Identify which cell holds the provided text, then report its (X, Y) central coordinate. 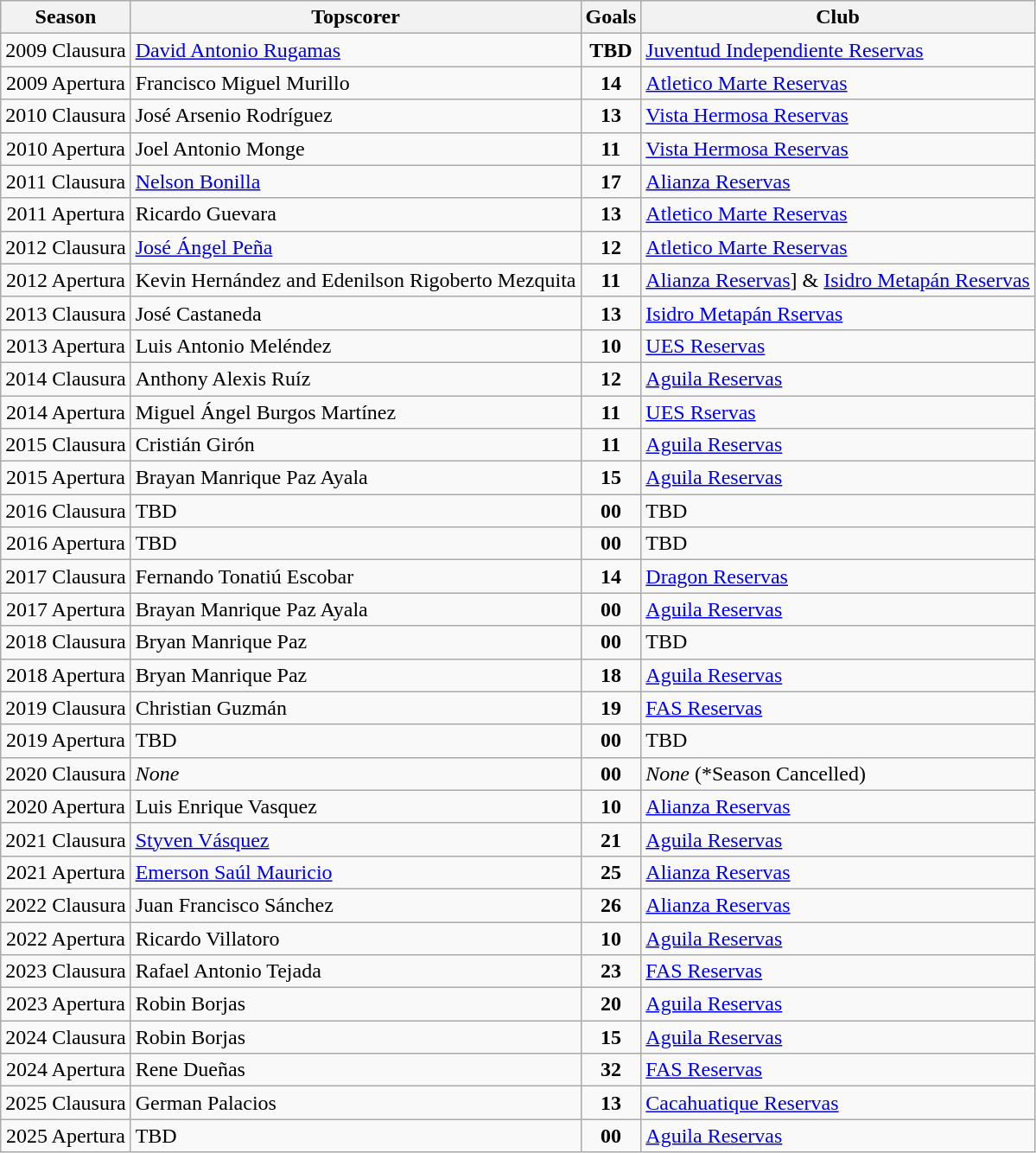
Isidro Metapán Rservas (838, 313)
18 (611, 675)
Season (66, 17)
Club (838, 17)
2019 Clausura (66, 708)
Juan Francisco Sánchez (356, 905)
Ricardo Guevara (356, 214)
Cacahuatique Reservas (838, 1103)
2011 Clausura (66, 182)
2014 Apertura (66, 412)
2021 Clausura (66, 839)
2024 Clausura (66, 1037)
2023 Clausura (66, 971)
2021 Apertura (66, 872)
19 (611, 708)
2025 Apertura (66, 1136)
23 (611, 971)
2025 Clausura (66, 1103)
UES Rservas (838, 412)
David Antonio Rugamas (356, 50)
25 (611, 872)
Anthony Alexis Ruíz (356, 379)
2014 Clausura (66, 379)
Styven Vásquez (356, 839)
2017 Apertura (66, 609)
Emerson Saúl Mauricio (356, 872)
Ricardo Villatoro (356, 938)
Nelson Bonilla (356, 182)
José Arsenio Rodríguez (356, 116)
2022 Clausura (66, 905)
2015 Clausura (66, 445)
2009 Clausura (66, 50)
2012 Apertura (66, 280)
2020 Apertura (66, 806)
Goals (611, 17)
2020 Clausura (66, 774)
2023 Apertura (66, 1004)
2010 Clausura (66, 116)
2019 Apertura (66, 741)
2009 Apertura (66, 83)
2018 Clausura (66, 642)
Kevin Hernández and Edenilson Rigoberto Mezquita (356, 280)
Christian Guzmán (356, 708)
2024 Apertura (66, 1070)
Miguel Ángel Burgos Martínez (356, 412)
José Ángel Peña (356, 247)
None (356, 774)
Rafael Antonio Tejada (356, 971)
Fernando Tonatiú Escobar (356, 576)
Dragon Reservas (838, 576)
2013 Clausura (66, 313)
Cristián Girón (356, 445)
2013 Apertura (66, 346)
2022 Apertura (66, 938)
Rene Dueñas (356, 1070)
None (*Season Cancelled) (838, 774)
Joel Antonio Monge (356, 149)
Luis Enrique Vasquez (356, 806)
German Palacios (356, 1103)
32 (611, 1070)
Alianza Reservas] & Isidro Metapán Reservas (838, 280)
26 (611, 905)
2016 Clausura (66, 511)
2011 Apertura (66, 214)
2018 Apertura (66, 675)
20 (611, 1004)
Juventud Independiente Reservas (838, 50)
Francisco Miguel Murillo (356, 83)
17 (611, 182)
Topscorer (356, 17)
2012 Clausura (66, 247)
21 (611, 839)
2017 Clausura (66, 576)
UES Reservas (838, 346)
José Castaneda (356, 313)
2010 Apertura (66, 149)
Luis Antonio Meléndez (356, 346)
2016 Apertura (66, 544)
2015 Apertura (66, 478)
